Extract the (X, Y) coordinate from the center of the cell holding the provided text.  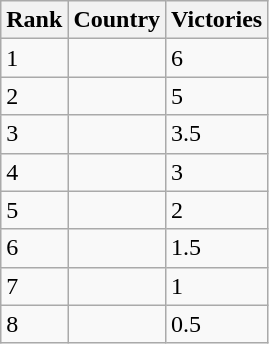
1.5 (217, 248)
3.5 (217, 134)
Country (117, 20)
8 (34, 324)
4 (34, 172)
Rank (34, 20)
Victories (217, 20)
7 (34, 286)
0.5 (217, 324)
